Return (x, y) of the center of cell containing provided text 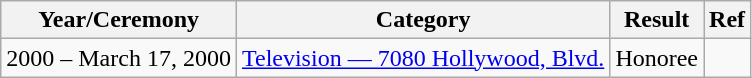
Category (422, 20)
Honoree (657, 58)
2000 – March 17, 2000 (119, 58)
Ref (728, 20)
Year/Ceremony (119, 20)
Television — 7080 Hollywood, Blvd. (422, 58)
Result (657, 20)
